Detect which cell encompasses the target text, then output its [x, y] center coordinate. 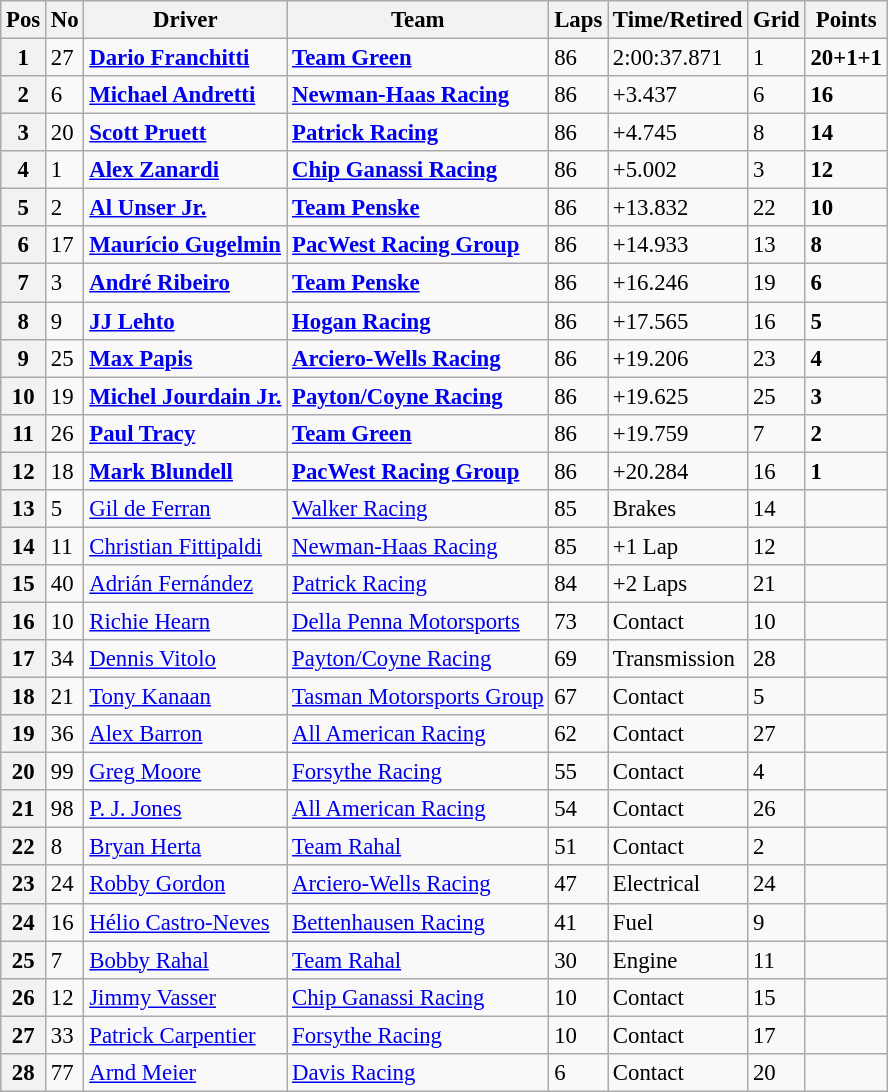
33 [65, 1035]
P. J. Jones [186, 809]
André Ribeiro [186, 283]
Bobby Rahal [186, 960]
Points [846, 20]
73 [578, 621]
Dario Franchitti [186, 58]
Max Papis [186, 358]
Scott Pruett [186, 133]
+19.206 [678, 358]
Paul Tracy [186, 433]
Team [418, 20]
Hélio Castro-Neves [186, 922]
+4.745 [678, 133]
Christian Fittipaldi [186, 546]
55 [578, 772]
Grid [776, 20]
Dennis Vitolo [186, 659]
+13.832 [678, 208]
Brakes [678, 509]
Adrián Fernández [186, 584]
+5.002 [678, 170]
+14.933 [678, 245]
69 [578, 659]
Arnd Meier [186, 1073]
Driver [186, 20]
+19.759 [678, 433]
Engine [678, 960]
+3.437 [678, 95]
40 [65, 584]
Laps [578, 20]
Transmission [678, 659]
84 [578, 584]
Maurício Gugelmin [186, 245]
+20.284 [678, 471]
+16.246 [678, 283]
+1 Lap [678, 546]
36 [65, 734]
99 [65, 772]
30 [578, 960]
Richie Hearn [186, 621]
Time/Retired [678, 20]
Walker Racing [418, 509]
Electrical [678, 885]
Mark Blundell [186, 471]
Bryan Herta [186, 847]
47 [578, 885]
+19.625 [678, 396]
77 [65, 1073]
67 [578, 697]
Fuel [678, 922]
Robby Gordon [186, 885]
Al Unser Jr. [186, 208]
No [65, 20]
Michel Jourdain Jr. [186, 396]
98 [65, 809]
41 [578, 922]
Patrick Carpentier [186, 1035]
+2 Laps [678, 584]
51 [578, 847]
Pos [24, 20]
Bettenhausen Racing [418, 922]
20+1+1 [846, 58]
2:00:37.871 [678, 58]
+17.565 [678, 321]
Hogan Racing [418, 321]
Davis Racing [418, 1073]
54 [578, 809]
Jimmy Vasser [186, 997]
Tasman Motorsports Group [418, 697]
Tony Kanaan [186, 697]
Greg Moore [186, 772]
Alex Zanardi [186, 170]
Della Penna Motorsports [418, 621]
62 [578, 734]
Alex Barron [186, 734]
Gil de Ferran [186, 509]
JJ Lehto [186, 321]
34 [65, 659]
Michael Andretti [186, 95]
